Search for the cell housing the specified text and yield its (X, Y) center coordinate. 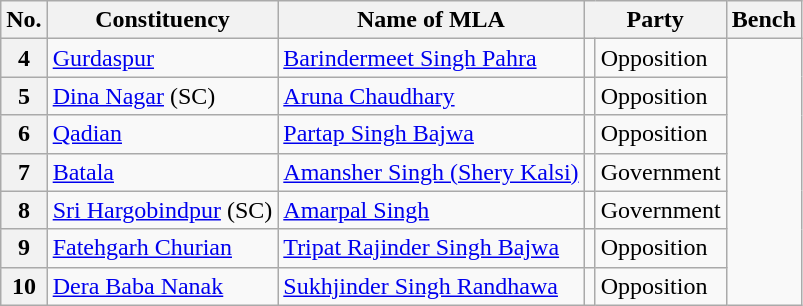
Barindermeet Singh Pahra (431, 58)
Dina Nagar (SC) (162, 96)
Bench (764, 20)
Party (655, 20)
Aruna Chaudhary (431, 96)
Partap Singh Bajwa (431, 134)
Gurdaspur (162, 58)
7 (24, 172)
Constituency (162, 20)
Amarpal Singh (431, 210)
Fatehgarh Churian (162, 248)
Dera Baba Nanak (162, 286)
10 (24, 286)
Name of MLA (431, 20)
9 (24, 248)
5 (24, 96)
4 (24, 58)
6 (24, 134)
Amansher Singh (Shery Kalsi) (431, 172)
Sri Hargobindpur (SC) (162, 210)
8 (24, 210)
Sukhjinder Singh Randhawa (431, 286)
Qadian (162, 134)
Tripat Rajinder Singh Bajwa (431, 248)
No. (24, 20)
Batala (162, 172)
